Search for the cell housing the specified text and yield its (X, Y) center coordinate. 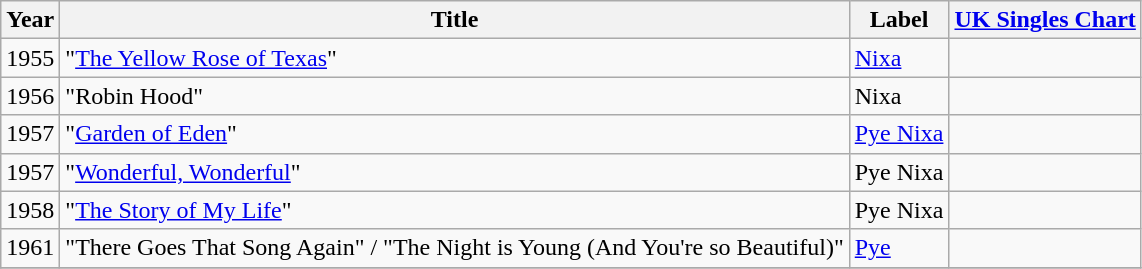
"Wonderful, Wonderful" (454, 172)
UK Singles Chart (1045, 20)
Pye (899, 248)
"The Story of My Life" (454, 210)
"There Goes That Song Again" / "The Night is Young (And You're so Beautiful)" (454, 248)
Title (454, 20)
1961 (30, 248)
1958 (30, 210)
"The Yellow Rose of Texas" (454, 58)
Label (899, 20)
"Garden of Eden" (454, 134)
"Robin Hood" (454, 96)
Year (30, 20)
1955 (30, 58)
1956 (30, 96)
